Find where the given text appears and provide that cell's center as (X, Y) coordinate. 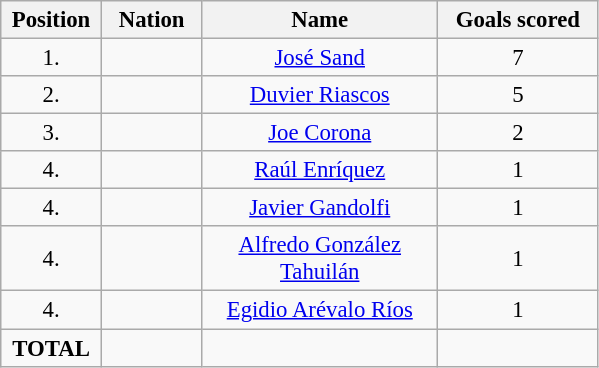
Duvier Riascos (320, 95)
Goals scored (518, 20)
3. (52, 133)
5 (518, 95)
Egidio Arévalo Ríos (320, 310)
TOTAL (52, 348)
2. (52, 95)
Joe Corona (320, 133)
1. (52, 58)
Raúl Enríquez (320, 170)
7 (518, 58)
Name (320, 20)
2 (518, 133)
Javier Gandolfi (320, 208)
José Sand (320, 58)
Position (52, 20)
Alfredo González Tahuilán (320, 258)
Nation (152, 20)
